Return the [X, Y] coordinate for the center point of the cell that contains the specified text.  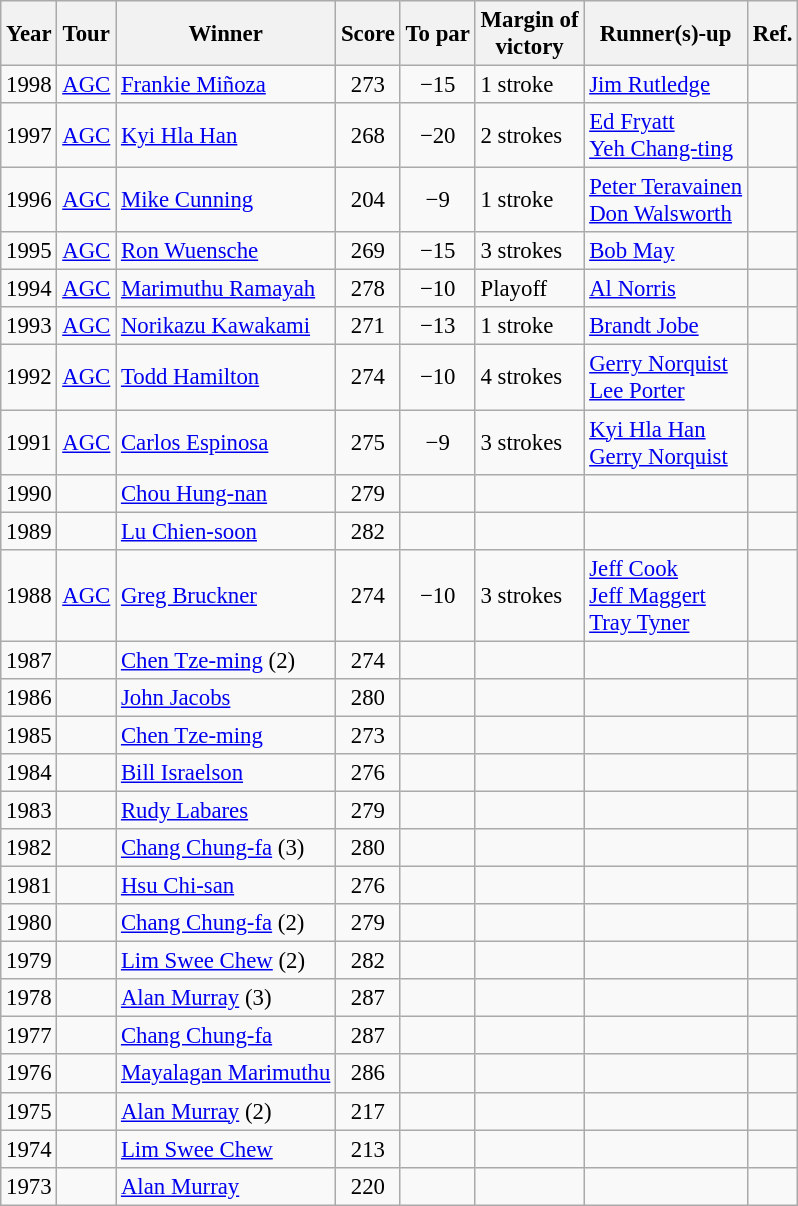
Mayalagan Marimuthu [226, 1074]
278 [368, 289]
1985 [29, 735]
Runner(s)-up [666, 34]
Ed Fryatt Yeh Chang-ting [666, 136]
Kyi Hla Han [226, 136]
Playoff [530, 289]
217 [368, 1111]
1990 [29, 493]
−20 [438, 136]
1995 [29, 251]
220 [368, 1186]
Margin ofvictory [530, 34]
Brandt Jobe [666, 327]
1977 [29, 1036]
Chen Tze-ming [226, 735]
Alan Murray (2) [226, 1111]
2 strokes [530, 136]
1994 [29, 289]
1975 [29, 1111]
1984 [29, 773]
Chang Chung-fa (3) [226, 848]
Kyi Hla Han Gerry Norquist [666, 442]
Lu Chien-soon [226, 531]
286 [368, 1074]
Carlos Espinosa [226, 442]
1974 [29, 1149]
1980 [29, 923]
1998 [29, 85]
268 [368, 136]
1986 [29, 698]
To par [438, 34]
1989 [29, 531]
Winner [226, 34]
Ref. [772, 34]
Alan Murray (3) [226, 998]
Alan Murray [226, 1186]
Tour [86, 34]
Chang Chung-fa [226, 1036]
Gerry Norquist Lee Porter [666, 378]
Todd Hamilton [226, 378]
Hsu Chi-san [226, 886]
4 strokes [530, 378]
1976 [29, 1074]
Greg Bruckner [226, 595]
Marimuthu Ramayah [226, 289]
Peter Teravainen Don Walsworth [666, 200]
271 [368, 327]
Chang Chung-fa (2) [226, 923]
1992 [29, 378]
213 [368, 1149]
Mike Cunning [226, 200]
Year [29, 34]
John Jacobs [226, 698]
Bob May [666, 251]
Chen Tze-ming (2) [226, 660]
Score [368, 34]
Frankie Miñoza [226, 85]
Lim Swee Chew [226, 1149]
1982 [29, 848]
1981 [29, 886]
1993 [29, 327]
Norikazu Kawakami [226, 327]
1983 [29, 810]
1979 [29, 961]
Jim Rutledge [666, 85]
Bill Israelson [226, 773]
269 [368, 251]
Chou Hung-nan [226, 493]
1973 [29, 1186]
Lim Swee Chew (2) [226, 961]
1991 [29, 442]
1988 [29, 595]
204 [368, 200]
1997 [29, 136]
Ron Wuensche [226, 251]
1987 [29, 660]
Jeff Cook Jeff Maggert Tray Tyner [666, 595]
275 [368, 442]
Rudy Labares [226, 810]
Al Norris [666, 289]
1996 [29, 200]
−13 [438, 327]
1978 [29, 998]
